Extract the (x, y) coordinate from the center of the cell holding the provided text.  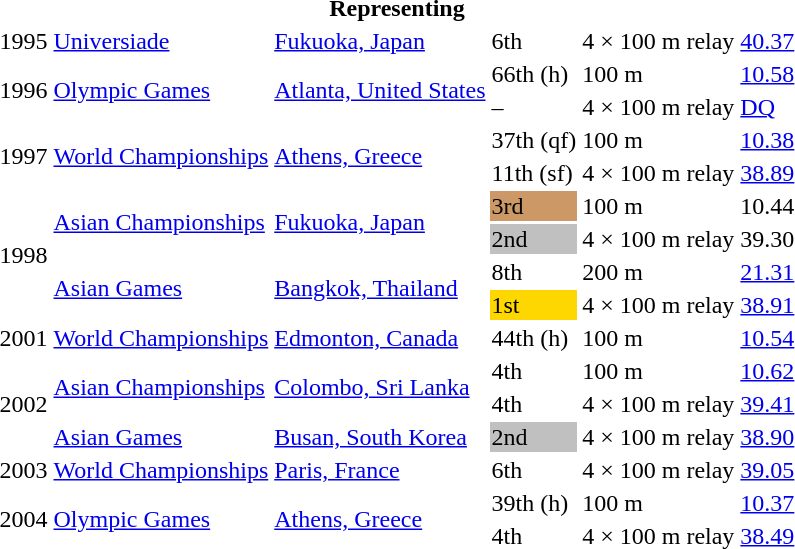
Busan, South Korea (380, 437)
Atlanta, United States (380, 90)
37th (qf) (534, 140)
3rd (534, 206)
Bangkok, Thailand (380, 288)
Edmonton, Canada (380, 338)
Colombo, Sri Lanka (380, 388)
8th (534, 272)
11th (sf) (534, 173)
66th (h) (534, 74)
– (534, 107)
39th (h) (534, 503)
Universiade (161, 41)
44th (h) (534, 338)
Athens, Greece (380, 156)
1st (534, 305)
200 m (658, 272)
Paris, France (380, 470)
Olympic Games (161, 90)
